Provide the (X, Y) coordinate of the cell's center where the given text is located.  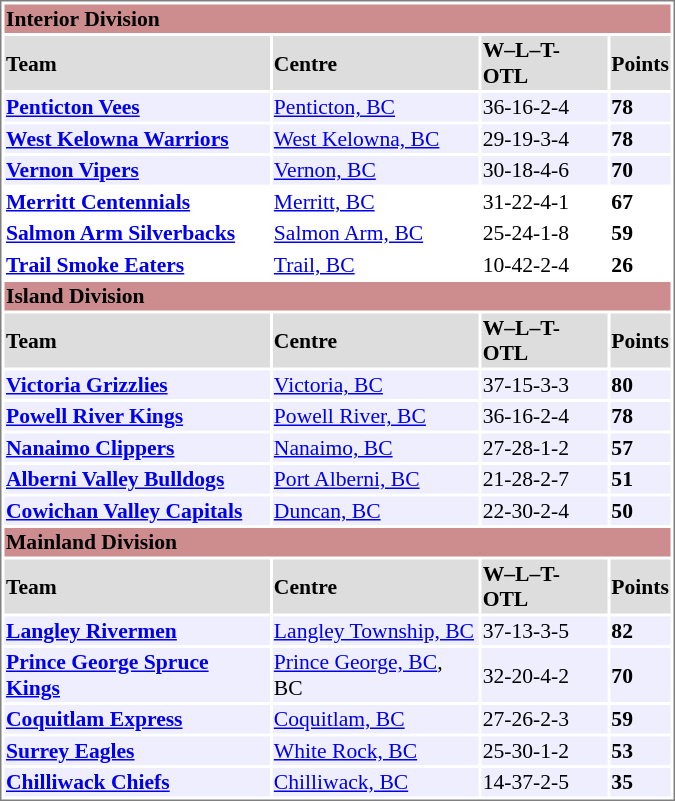
80 (640, 384)
Prince George Spruce Kings (136, 675)
53 (640, 750)
Prince George, BC, BC (375, 675)
Penticton Vees (136, 107)
82 (640, 630)
35 (640, 782)
Merritt Centennials (136, 202)
Powell River, BC (375, 416)
Salmon Arm Silverbacks (136, 233)
Merritt, BC (375, 202)
29-19-3-4 (544, 138)
Port Alberni, BC (375, 479)
Powell River Kings (136, 416)
Nanaimo Clippers (136, 448)
Chilliwack Chiefs (136, 782)
White Rock, BC (375, 750)
Interior Division (337, 18)
31-22-4-1 (544, 202)
50 (640, 510)
Trail, BC (375, 264)
57 (640, 448)
West Kelowna, BC (375, 138)
32-20-4-2 (544, 675)
30-18-4-6 (544, 170)
Nanaimo, BC (375, 448)
Mainland Division (337, 542)
37-13-3-5 (544, 630)
21-28-2-7 (544, 479)
Cowichan Valley Capitals (136, 510)
25-30-1-2 (544, 750)
14-37-2-5 (544, 782)
Penticton, BC (375, 107)
22-30-2-4 (544, 510)
26 (640, 264)
West Kelowna Warriors (136, 138)
Chilliwack, BC (375, 782)
37-15-3-3 (544, 384)
Coquitlam, BC (375, 719)
27-28-1-2 (544, 448)
Vernon, BC (375, 170)
Surrey Eagles (136, 750)
Trail Smoke Eaters (136, 264)
25-24-1-8 (544, 233)
51 (640, 479)
Langley Rivermen (136, 630)
Duncan, BC (375, 510)
67 (640, 202)
10-42-2-4 (544, 264)
Vernon Vipers (136, 170)
Island Division (337, 296)
Salmon Arm, BC (375, 233)
27-26-2-3 (544, 719)
Victoria, BC (375, 384)
Langley Township, BC (375, 630)
Alberni Valley Bulldogs (136, 479)
Victoria Grizzlies (136, 384)
Coquitlam Express (136, 719)
